Detect which cell encompasses the target text, then output its [x, y] center coordinate. 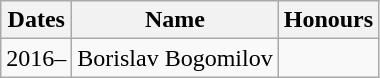
Dates [36, 20]
Borislav Bogomilov [175, 58]
2016– [36, 58]
Honours [328, 20]
Name [175, 20]
